Determine the [x, y] coordinate at the center of the cell enclosing the given text.  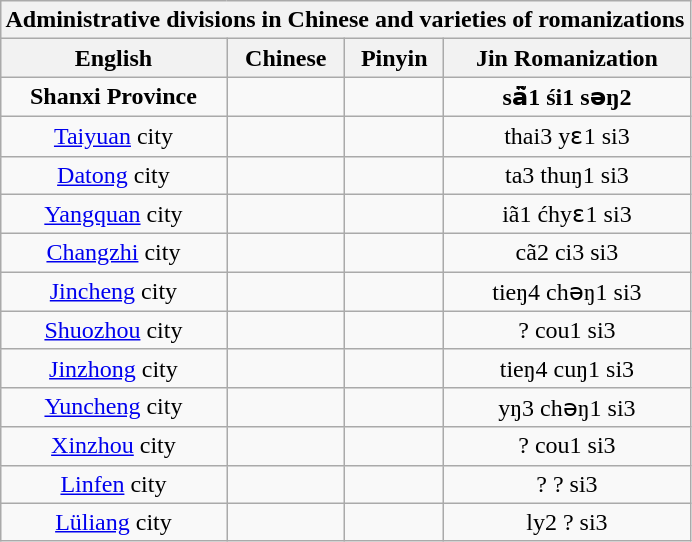
Jinzhong city [114, 368]
Pinyin [394, 58]
cã2 ci3 si3 [567, 253]
ta3 thuŋ1 si3 [567, 175]
Shanxi Province [114, 97]
Yangquan city [114, 214]
Taiyuan city [114, 136]
tieŋ4 cuŋ1 si3 [567, 368]
? ? si3 [567, 484]
tieŋ4 chǝŋ1 si3 [567, 292]
ly2 ? si3 [567, 522]
English [114, 58]
iã1 ćhyɛ1 si3 [567, 214]
Administrative divisions in Chinese and varieties of romanizations [345, 20]
sä̃1 śi1 sǝŋ2 [567, 97]
Datong city [114, 175]
Shuozhou city [114, 330]
Jin Romanization [567, 58]
Jincheng city [114, 292]
Changzhi city [114, 253]
Xinzhou city [114, 446]
Yuncheng city [114, 407]
yŋ3 chǝŋ1 si3 [567, 407]
Chinese [286, 58]
Linfen city [114, 484]
Lüliang city [114, 522]
thai3 yɛ1 si3 [567, 136]
